Return the [x, y] coordinate for the center point of the cell that contains the specified text.  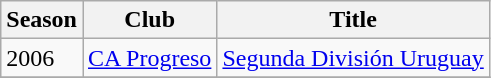
Club [149, 20]
2006 [42, 58]
Season [42, 20]
CA Progreso [149, 58]
Segunda División Uruguay [353, 58]
Title [353, 20]
